Locate the cell with the specified text and output its [x, y] center coordinate. 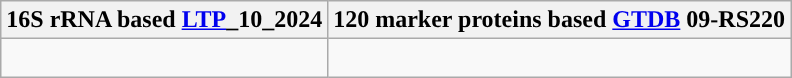
120 marker proteins based GTDB 09-RS220 [560, 20]
16S rRNA based LTP_10_2024 [164, 20]
